Extract the [x, y] coordinate from the center of the cell holding the provided text.  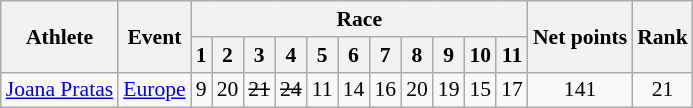
Race [360, 19]
Athlete [60, 36]
3 [259, 55]
141 [580, 90]
24 [291, 90]
17 [512, 90]
Rank [662, 36]
Joana Pratas [60, 90]
Event [154, 36]
6 [354, 55]
8 [417, 55]
10 [480, 55]
15 [480, 90]
16 [385, 90]
Europe [154, 90]
19 [449, 90]
4 [291, 55]
7 [385, 55]
Net points [580, 36]
2 [228, 55]
5 [322, 55]
14 [354, 90]
1 [202, 55]
